Pinpoint the cell where the given text exists, returning its (X, Y) midpoint coordinate. 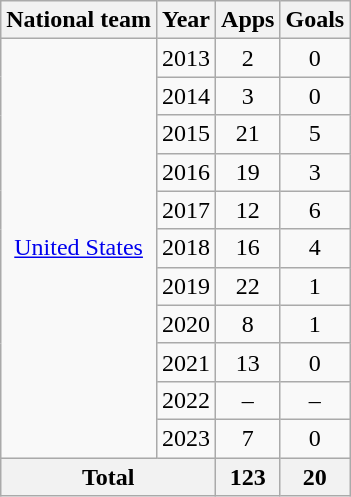
2016 (186, 172)
Year (186, 20)
5 (315, 134)
National team (79, 20)
2021 (186, 362)
Goals (315, 20)
6 (315, 210)
22 (248, 286)
8 (248, 324)
2023 (186, 438)
19 (248, 172)
Apps (248, 20)
16 (248, 248)
12 (248, 210)
2017 (186, 210)
2022 (186, 400)
4 (315, 248)
123 (248, 477)
13 (248, 362)
Total (108, 477)
2018 (186, 248)
20 (315, 477)
2 (248, 58)
2019 (186, 286)
7 (248, 438)
2015 (186, 134)
2014 (186, 96)
2020 (186, 324)
2013 (186, 58)
United States (79, 248)
21 (248, 134)
